Output the (x, y) coordinate of the center of the cell containing the given text.  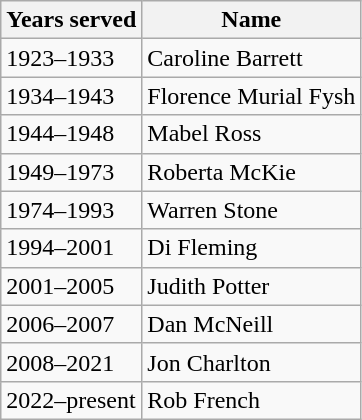
Florence Murial Fysh (252, 96)
Years served (72, 20)
Jon Charlton (252, 362)
1944–1948 (72, 134)
Di Fleming (252, 248)
1934–1943 (72, 96)
2008–2021 (72, 362)
1974–1993 (72, 210)
2001–2005 (72, 286)
Warren Stone (252, 210)
2022–present (72, 400)
Caroline Barrett (252, 58)
Roberta McKie (252, 172)
Rob French (252, 400)
1923–1933 (72, 58)
2006–2007 (72, 324)
Dan McNeill (252, 324)
Mabel Ross (252, 134)
Judith Potter (252, 286)
Name (252, 20)
1949–1973 (72, 172)
1994–2001 (72, 248)
